Extract the [x, y] coordinate from the center of the cell holding the provided text.  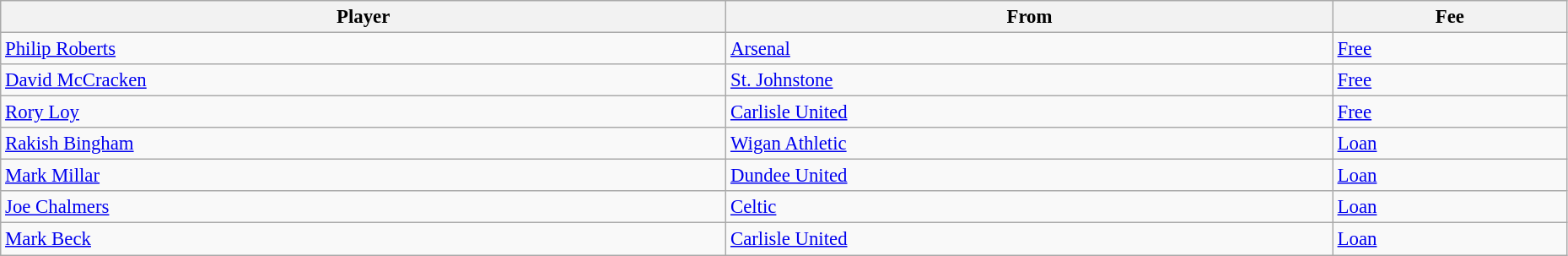
Joe Chalmers [364, 207]
Mark Beck [364, 239]
Mark Millar [364, 176]
Player [364, 17]
Philip Roberts [364, 49]
Arsenal [1030, 49]
Rakish Bingham [364, 144]
David McCracken [364, 80]
Dundee United [1030, 176]
St. Johnstone [1030, 80]
Rory Loy [364, 112]
Celtic [1030, 207]
From [1030, 17]
Fee [1449, 17]
Wigan Athletic [1030, 144]
